Locate the cell with the specified text and output its (x, y) center coordinate. 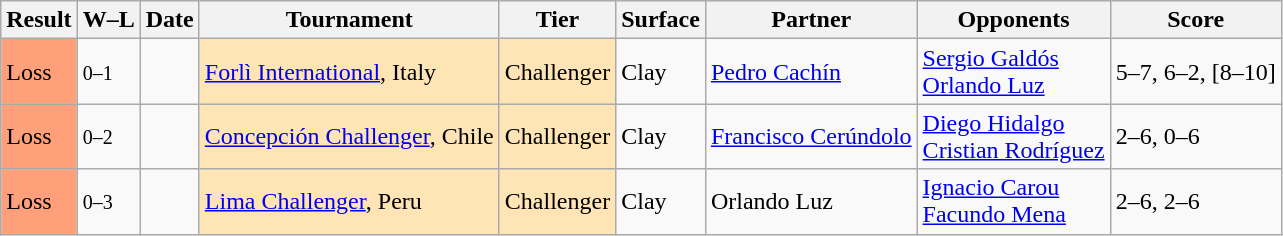
Concepción Challenger, Chile (349, 136)
Partner (811, 20)
Ignacio Carou Facundo Mena (1014, 202)
Surface (661, 20)
5–7, 6–2, [8–10] (1196, 72)
Sergio Galdós Orlando Luz (1014, 72)
Francisco Cerúndolo (811, 136)
Lima Challenger, Peru (349, 202)
2–6, 0–6 (1196, 136)
Opponents (1014, 20)
0–1 (108, 72)
W–L (108, 20)
Result (39, 20)
0–2 (108, 136)
Forlì International, Italy (349, 72)
0–3 (108, 202)
Date (170, 20)
Tier (557, 20)
Score (1196, 20)
Tournament (349, 20)
2–6, 2–6 (1196, 202)
Pedro Cachín (811, 72)
Diego Hidalgo Cristian Rodríguez (1014, 136)
Orlando Luz (811, 202)
